Find where the given text appears and provide that cell's center as (x, y) coordinate. 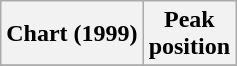
Peakposition (189, 34)
Chart (1999) (72, 34)
